Identify which cell holds the provided text, then report its (X, Y) central coordinate. 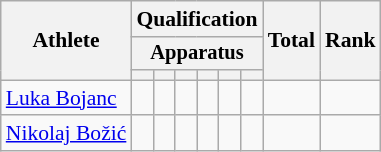
Rank (350, 40)
Nikolaj Božić (66, 134)
Apparatus (196, 54)
Total (292, 40)
Luka Bojanc (66, 98)
Athlete (66, 40)
Qualification (196, 19)
